Pinpoint the cell where the given text exists, returning its (X, Y) midpoint coordinate. 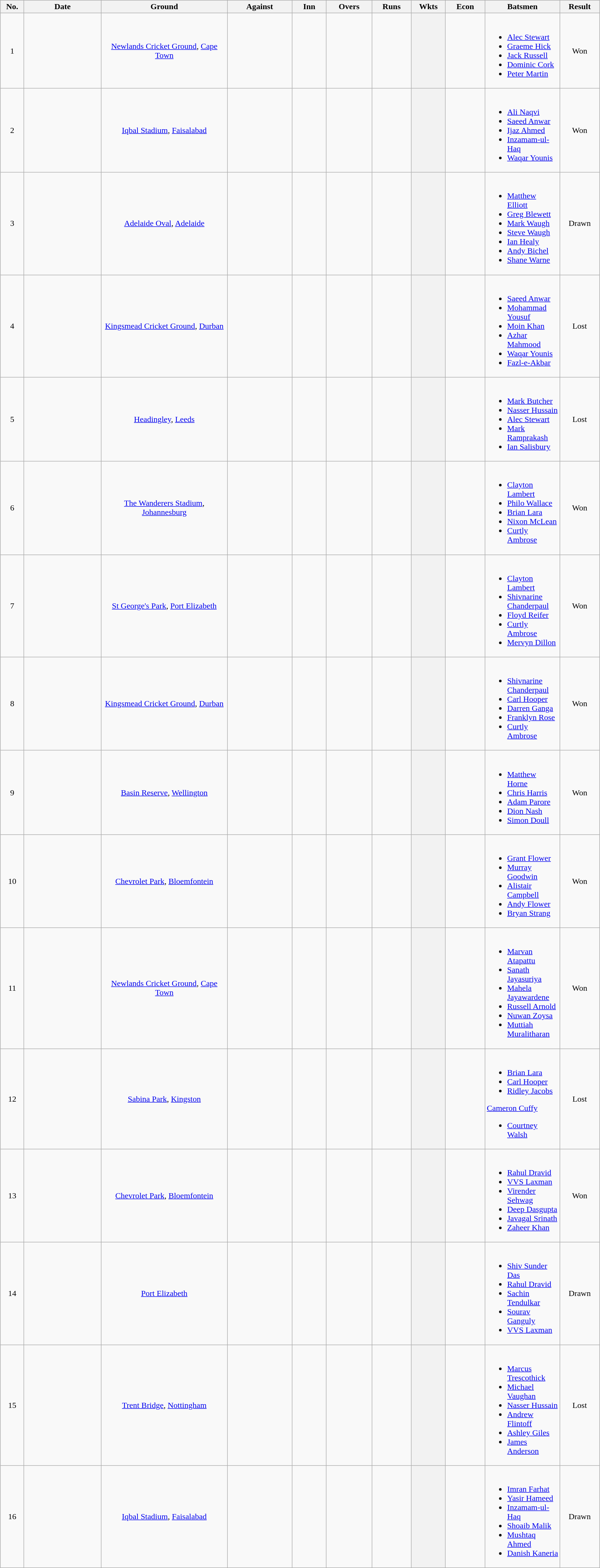
Grant FlowerMurray GoodwinAlistair CampbellAndy FlowerBryan Strang (523, 881)
Basin Reserve, Wellington (164, 792)
12 (12, 1099)
Shivnarine ChanderpaulCarl HooperDarren GangaFranklyn RoseCurtly Ambrose (523, 703)
Shiv Sunder DasRahul DravidSachin TendulkarSourav GangulyVVS Laxman (523, 1294)
St George's Park, Port Elizabeth (164, 606)
Port Elizabeth (164, 1294)
Marcus TrescothickMichael VaughanNasser HussainAndrew FlintoffAshley GilesJames Anderson (523, 1405)
2 (12, 130)
The Wanderers Stadium, Johannesburg (164, 508)
Mark ButcherNasser HussainAlec StewartMark RamprakashIan Salisbury (523, 419)
Trent Bridge, Nottingham (164, 1405)
11 (12, 988)
Inn (310, 7)
10 (12, 881)
No. (12, 7)
Rahul DravidVVS LaxmanVirender SehwagDeep DasguptaJavagal SrinathZaheer Khan (523, 1196)
Matthew ElliottGreg BlewettMark WaughSteve WaughIan HealyAndy BichelShane Warne (523, 224)
Runs (392, 7)
7 (12, 606)
Ali NaqviSaeed AnwarIjaz AhmedInzamam-ul-HaqWaqar Younis (523, 130)
1 (12, 51)
Matthew HorneChris HarrisAdam ParoreDion NashSimon Doull (523, 792)
Overs (349, 7)
Batsmen (523, 7)
8 (12, 703)
Against (260, 7)
9 (12, 792)
13 (12, 1196)
Wkts (428, 7)
3 (12, 224)
Ground (164, 7)
Saeed AnwarMohammad YousufMoin KhanAzhar MahmoodWaqar YounisFazl-e-Akbar (523, 326)
Clayton LambertShivnarine ChanderpaulFloyd ReiferCurtly AmbroseMervyn Dillon (523, 606)
Clayton LambertPhilo WallaceBrian LaraNixon McLeanCurtly Ambrose (523, 508)
Imran FarhatYasir HameedInzamam-ul-HaqShoaib MalikMushtaq AhmedDanish Kaneria (523, 1517)
Marvan AtapattuSanath JayasuriyaMahela JayawardeneRussell ArnoldNuwan ZoysaMuttiah Muralitharan (523, 988)
Alec StewartGraeme HickJack RussellDominic CorkPeter Martin (523, 51)
6 (12, 508)
Headingley, Leeds (164, 419)
Econ (465, 7)
Sabina Park, Kingston (164, 1099)
14 (12, 1294)
5 (12, 419)
Adelaide Oval, Adelaide (164, 224)
Brian LaraCarl HooperRidley JacobsCameron CuffyCourtney Walsh (523, 1099)
15 (12, 1405)
Result (580, 7)
4 (12, 326)
Date (62, 7)
16 (12, 1517)
